Capture the cell that displays the provided text and extract its [X, Y] central coordinate. 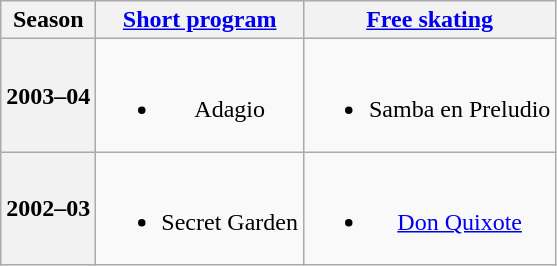
Free skating [429, 20]
Season [48, 20]
Don Quixote [429, 208]
2003–04 [48, 96]
Samba en Preludio [429, 96]
Adagio [200, 96]
Short program [200, 20]
Secret Garden [200, 208]
2002–03 [48, 208]
